Determine the [x, y] coordinate at the center of the cell enclosing the given text.  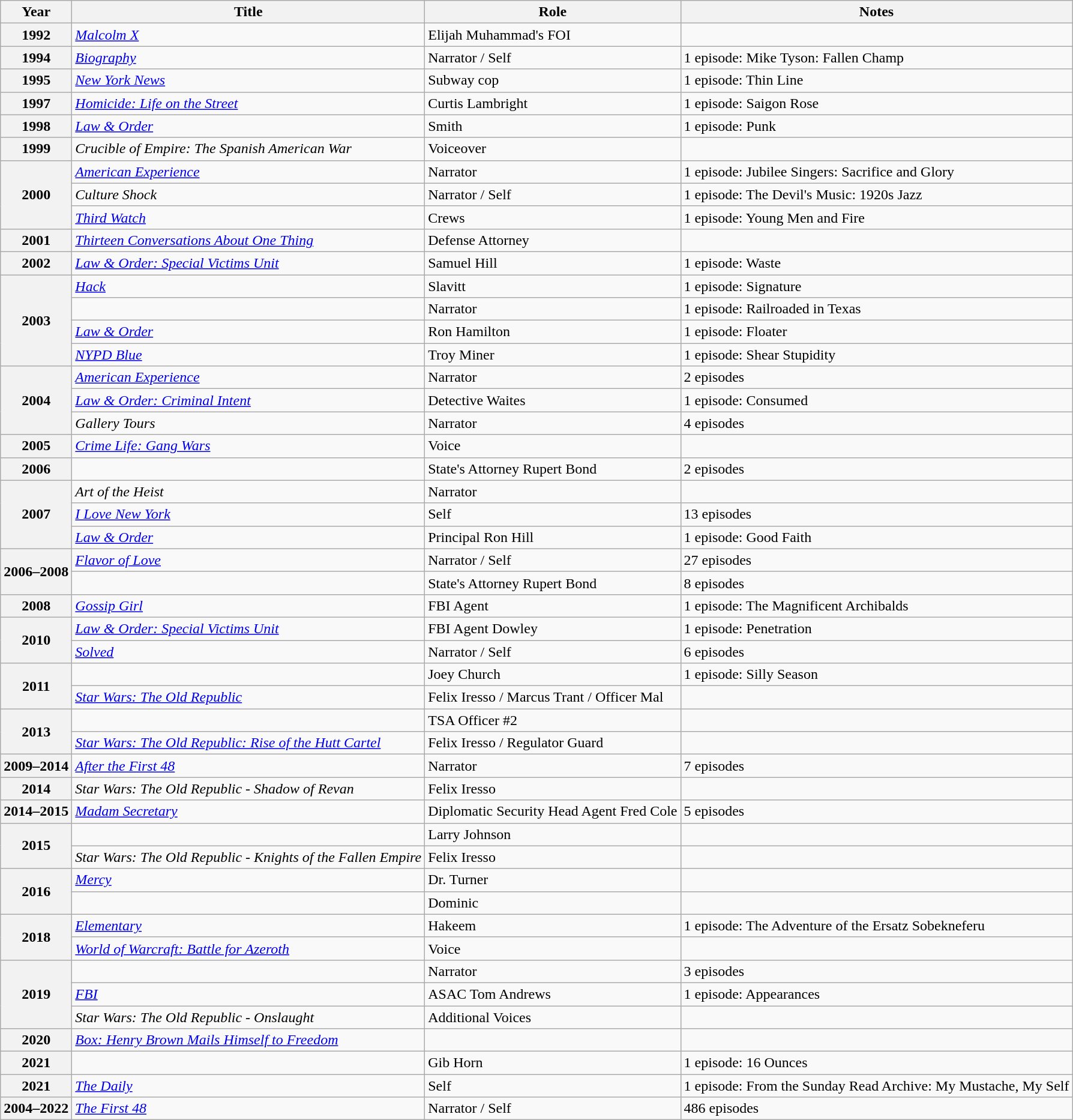
2008 [36, 606]
FBI [248, 994]
Felix Iresso / Regulator Guard [553, 743]
1 episode: From the Sunday Read Archive: My Mustache, My Self [876, 1086]
1 episode: Railroaded in Texas [876, 309]
2003 [36, 321]
1 episode: Mike Tyson: Fallen Champ [876, 58]
2018 [36, 937]
27 episodes [876, 560]
2014 [36, 789]
FBI Agent [553, 606]
Star Wars: The Old Republic - Shadow of Revan [248, 789]
4 episodes [876, 423]
Slavitt [553, 286]
Gallery Tours [248, 423]
2006–2008 [36, 571]
1992 [36, 35]
2016 [36, 891]
1997 [36, 103]
Defense Attorney [553, 240]
Homicide: Life on the Street [248, 103]
ASAC Tom Andrews [553, 994]
Thirteen Conversations About One Thing [248, 240]
Year [36, 12]
Curtis Lambright [553, 103]
Elijah Muhammad's FOI [553, 35]
2013 [36, 732]
Diplomatic Security Head Agent Fred Cole [553, 811]
1 episode: Shear Stupidity [876, 355]
1999 [36, 149]
Third Watch [248, 217]
The First 48 [248, 1109]
Voiceover [553, 149]
2009–2014 [36, 766]
Mercy [248, 880]
NYPD Blue [248, 355]
2014–2015 [36, 811]
I Love New York [248, 514]
Role [553, 12]
Detective Waites [553, 400]
Joey Church [553, 675]
Gib Horn [553, 1063]
1998 [36, 126]
After the First 48 [248, 766]
Crucible of Empire: The Spanish American War [248, 149]
1 episode: Penetration [876, 628]
TSA Officer #2 [553, 720]
2000 [36, 194]
Gossip Girl [248, 606]
Malcolm X [248, 35]
7 episodes [876, 766]
Hack [248, 286]
1 episode: Punk [876, 126]
8 episodes [876, 583]
2011 [36, 686]
1 episode: Floater [876, 332]
1 episode: Saigon Rose [876, 103]
1 episode: The Magnificent Archibalds [876, 606]
The Daily [248, 1086]
Star Wars: The Old Republic [248, 697]
Hakeem [553, 926]
2020 [36, 1040]
Law & Order: Criminal Intent [248, 400]
1 episode: The Devil's Music: 1920s Jazz [876, 194]
2019 [36, 994]
1 episode: Signature [876, 286]
Dr. Turner [553, 880]
2002 [36, 263]
Dominic [553, 903]
13 episodes [876, 514]
Star Wars: The Old Republic - Knights of the Fallen Empire [248, 857]
Art of the Heist [248, 492]
Star Wars: The Old Republic: Rise of the Hutt Cartel [248, 743]
1 episode: Young Men and Fire [876, 217]
6 episodes [876, 651]
Samuel Hill [553, 263]
New York News [248, 80]
Biography [248, 58]
Subway cop [553, 80]
2010 [36, 640]
1 episode: 16 Ounces [876, 1063]
1994 [36, 58]
Title [248, 12]
World of Warcraft: Battle for Azeroth [248, 948]
1995 [36, 80]
Solved [248, 651]
2015 [36, 846]
2006 [36, 469]
Elementary [248, 926]
Additional Voices [553, 1017]
Star Wars: The Old Republic - Onslaught [248, 1017]
2007 [36, 514]
5 episodes [876, 811]
Principal Ron Hill [553, 537]
2005 [36, 446]
Ron Hamilton [553, 332]
Larry Johnson [553, 834]
Smith [553, 126]
Crews [553, 217]
Box: Henry Brown Mails Himself to Freedom [248, 1040]
2004–2022 [36, 1109]
1 episode: Silly Season [876, 675]
486 episodes [876, 1109]
3 episodes [876, 971]
1 episode: Good Faith [876, 537]
Madam Secretary [248, 811]
1 episode: Waste [876, 263]
Culture Shock [248, 194]
1 episode: Appearances [876, 994]
Crime Life: Gang Wars [248, 446]
2001 [36, 240]
Notes [876, 12]
Troy Miner [553, 355]
1 episode: Consumed [876, 400]
1 episode: The Adventure of the Ersatz Sobekneferu [876, 926]
1 episode: Thin Line [876, 80]
2004 [36, 400]
FBI Agent Dowley [553, 628]
Felix Iresso / Marcus Trant / Officer Mal [553, 697]
1 episode: Jubilee Singers: Sacrifice and Glory [876, 172]
Flavor of Love [248, 560]
